Extract the (X, Y) coordinate from the center of the cell holding the provided text.  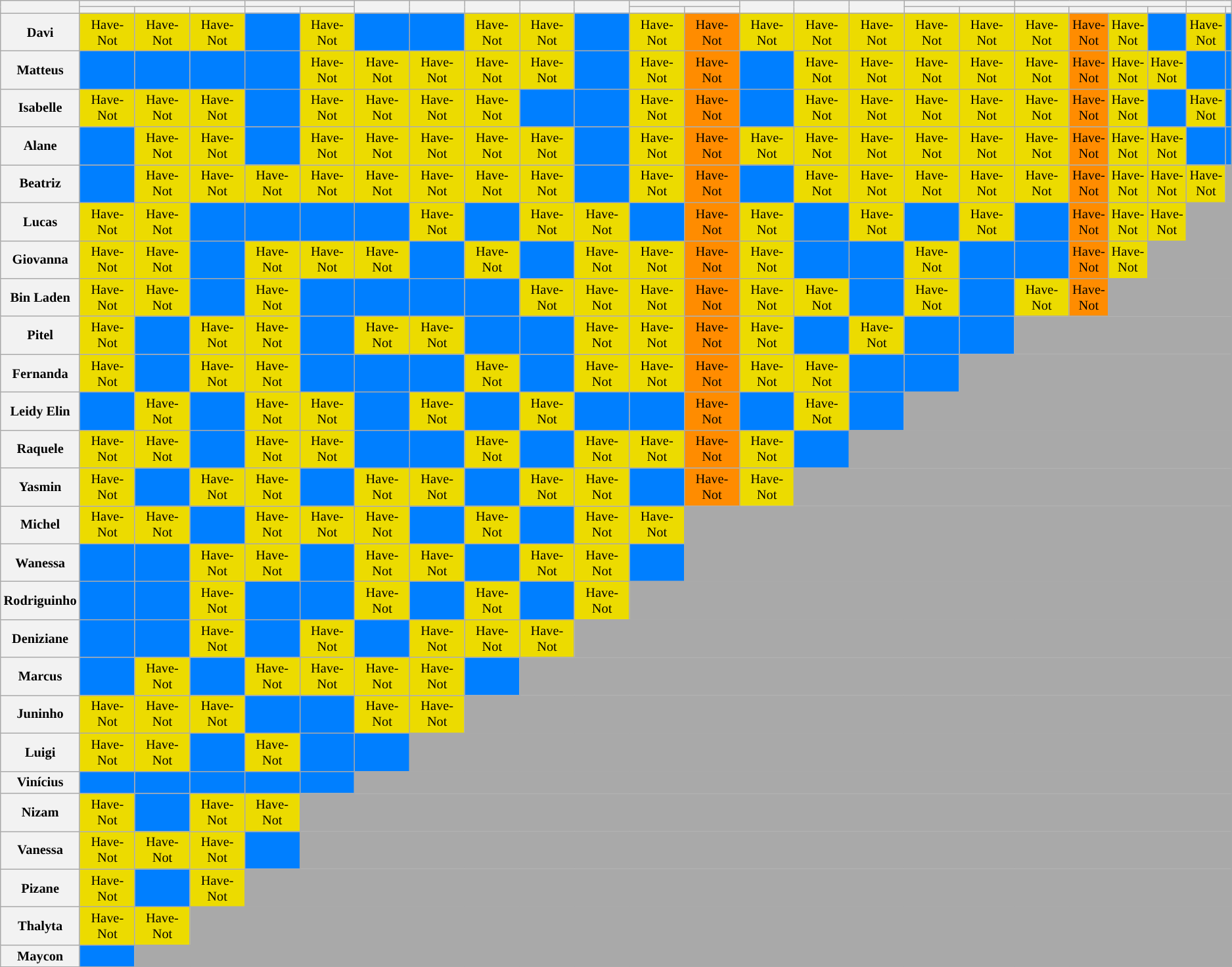
Rodriguinho (41, 600)
Juninho (41, 714)
Beatriz (41, 183)
Marcus (41, 676)
Luigi (41, 752)
Leidy Elin (41, 411)
Fernanda (41, 373)
Davi (41, 32)
Maycon (41, 956)
Isabelle (41, 108)
Nizam (41, 812)
Lucas (41, 222)
Giovanna (41, 260)
Bin Laden (41, 297)
Pitel (41, 335)
Vanessa (41, 850)
Thalyta (41, 926)
Michel (41, 525)
Yasmin (41, 487)
Pizane (41, 888)
Deniziane (41, 638)
Matteus (41, 70)
Wanessa (41, 563)
Raquele (41, 449)
Alane (41, 146)
Vinícius (41, 782)
